Scan for the cell matching the given text and deliver its [x, y] coordinate at center. 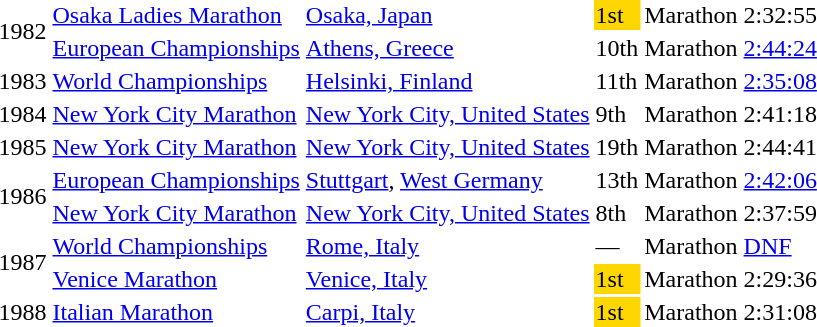
Osaka Ladies Marathon [176, 15]
8th [617, 213]
Venice, Italy [448, 279]
9th [617, 114]
Rome, Italy [448, 246]
10th [617, 48]
Venice Marathon [176, 279]
11th [617, 81]
Stuttgart, West Germany [448, 180]
Osaka, Japan [448, 15]
19th [617, 147]
Helsinki, Finland [448, 81]
Carpi, Italy [448, 312]
— [617, 246]
Italian Marathon [176, 312]
Athens, Greece [448, 48]
13th [617, 180]
